Determine the [X, Y] coordinate at the center of the cell enclosing the given text.  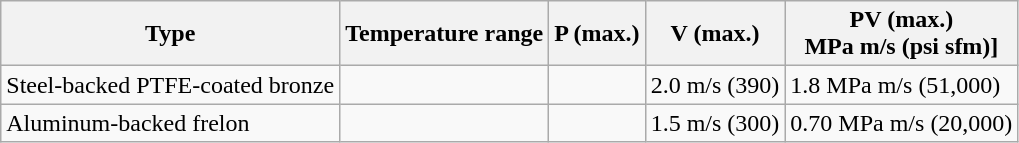
1.5 m/s (300) [715, 123]
2.0 m/s (390) [715, 85]
1.8 MPa m/s (51,000) [902, 85]
V (max.) [715, 34]
PV (max.)MPa m/s (psi sfm)] [902, 34]
Type [170, 34]
Steel-backed PTFE-coated bronze [170, 85]
0.70 MPa m/s (20,000) [902, 123]
P (max.) [597, 34]
Aluminum-backed frelon [170, 123]
Temperature range [444, 34]
